Capture the cell that displays the provided text and extract its [X, Y] central coordinate. 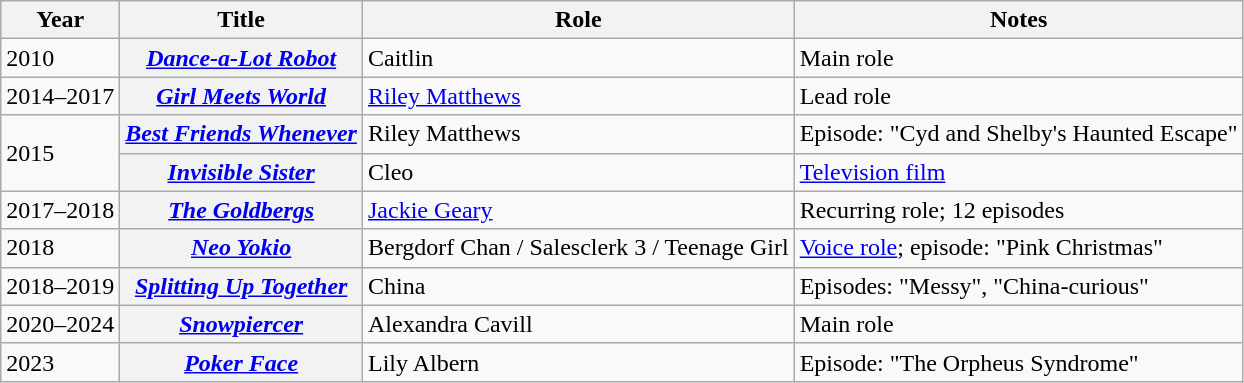
Television film [1018, 172]
Best Friends Whenever [242, 134]
Girl Meets World [242, 96]
Bergdorf Chan / Salesclerk 3 / Teenage Girl [578, 248]
2015 [60, 153]
Episode: "The Orpheus Syndrome" [1018, 362]
Lily Albern [578, 362]
Title [242, 20]
2023 [60, 362]
2020–2024 [60, 324]
Lead role [1018, 96]
Poker Face [242, 362]
Episode: "Cyd and Shelby's Haunted Escape" [1018, 134]
Cleo [578, 172]
China [578, 286]
Invisible Sister [242, 172]
The Goldbergs [242, 210]
Year [60, 20]
2010 [60, 58]
Neo Yokio [242, 248]
Jackie Geary [578, 210]
Splitting Up Together [242, 286]
Recurring role; 12 episodes [1018, 210]
2017–2018 [60, 210]
Snowpiercer [242, 324]
Dance-a-Lot Robot [242, 58]
Voice role; episode: "Pink Christmas" [1018, 248]
Notes [1018, 20]
Caitlin [578, 58]
2018 [60, 248]
2018–2019 [60, 286]
2014–2017 [60, 96]
Role [578, 20]
Episodes: "Messy", "China-curious" [1018, 286]
Alexandra Cavill [578, 324]
